Find where the given text appears and provide that cell's center as (X, Y) coordinate. 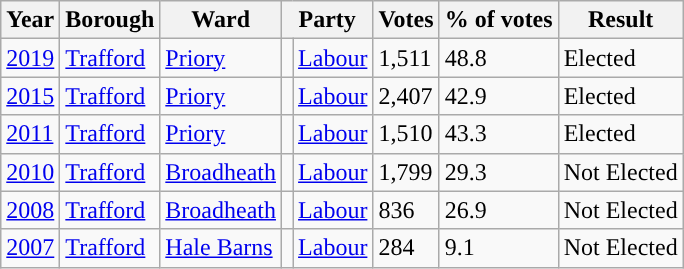
1,510 (406, 134)
29.3 (498, 172)
26.9 (498, 210)
48.8 (498, 58)
1,511 (406, 58)
43.3 (498, 134)
2010 (30, 172)
2007 (30, 248)
836 (406, 210)
Party (326, 20)
2008 (30, 210)
42.9 (498, 96)
2019 (30, 58)
284 (406, 248)
2,407 (406, 96)
2011 (30, 134)
2015 (30, 96)
Year (30, 20)
1,799 (406, 172)
Borough (110, 20)
Hale Barns (221, 248)
Ward (221, 20)
Result (620, 20)
9.1 (498, 248)
Votes (406, 20)
% of votes (498, 20)
